Find where the given text appears and provide that cell's center as [X, Y] coordinate. 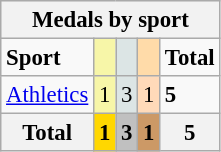
Medals by sport [110, 20]
Sport [48, 58]
Athletics [48, 95]
